Output the [X, Y] coordinate of the center of the cell containing the given text.  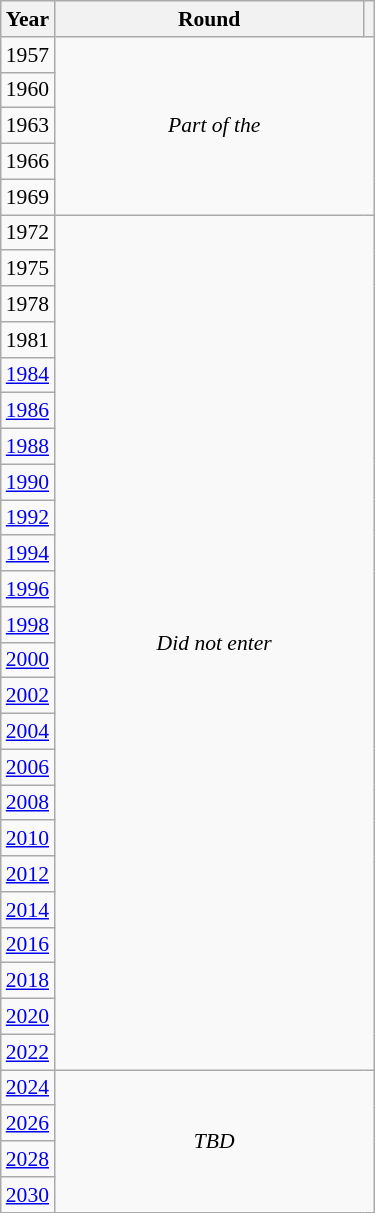
1998 [28, 625]
1988 [28, 447]
2002 [28, 696]
2022 [28, 1052]
2028 [28, 1159]
1990 [28, 482]
2006 [28, 767]
1981 [28, 340]
2020 [28, 1017]
1972 [28, 233]
2000 [28, 660]
2010 [28, 839]
1992 [28, 518]
2008 [28, 803]
2016 [28, 945]
1994 [28, 554]
2004 [28, 732]
1960 [28, 90]
2018 [28, 981]
2026 [28, 1124]
1969 [28, 197]
TBD [214, 1141]
Part of the [214, 126]
1996 [28, 589]
2012 [28, 874]
1984 [28, 375]
2014 [28, 910]
Round [209, 19]
1978 [28, 304]
Year [28, 19]
1957 [28, 55]
Did not enter [214, 642]
2030 [28, 1195]
1966 [28, 162]
1975 [28, 269]
1986 [28, 411]
2024 [28, 1088]
1963 [28, 126]
